Find where the given text appears and provide that cell's center as (X, Y) coordinate. 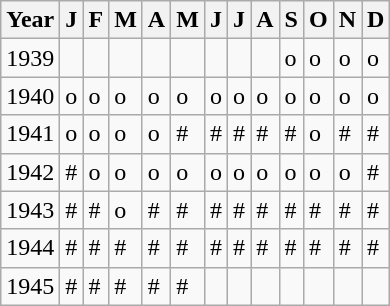
1939 (30, 58)
Year (30, 20)
1944 (30, 248)
1943 (30, 210)
N (347, 20)
S (291, 20)
D (376, 20)
1945 (30, 286)
F (96, 20)
O (318, 20)
1940 (30, 96)
1941 (30, 134)
1942 (30, 172)
